Search for the cell housing the specified text and yield its [x, y] center coordinate. 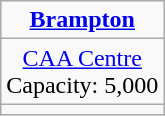
Brampton [82, 20]
CAA CentreCapacity: 5,000 [82, 72]
